Return the [x, y] coordinate for the center point of the cell that contains the specified text.  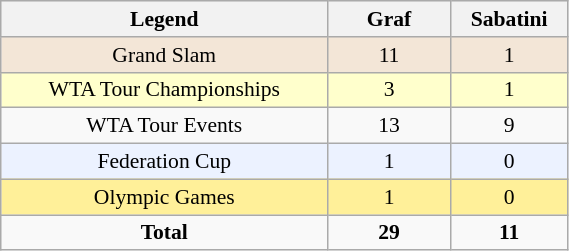
Total [164, 233]
29 [390, 233]
Sabatini [509, 19]
Federation Cup [164, 162]
Graf [390, 19]
Legend [164, 19]
Grand Slam [164, 55]
13 [390, 126]
3 [390, 90]
9 [509, 126]
WTA Tour Championships [164, 90]
Olympic Games [164, 197]
WTA Tour Events [164, 126]
